Find where the given text appears and provide that cell's center as [x, y] coordinate. 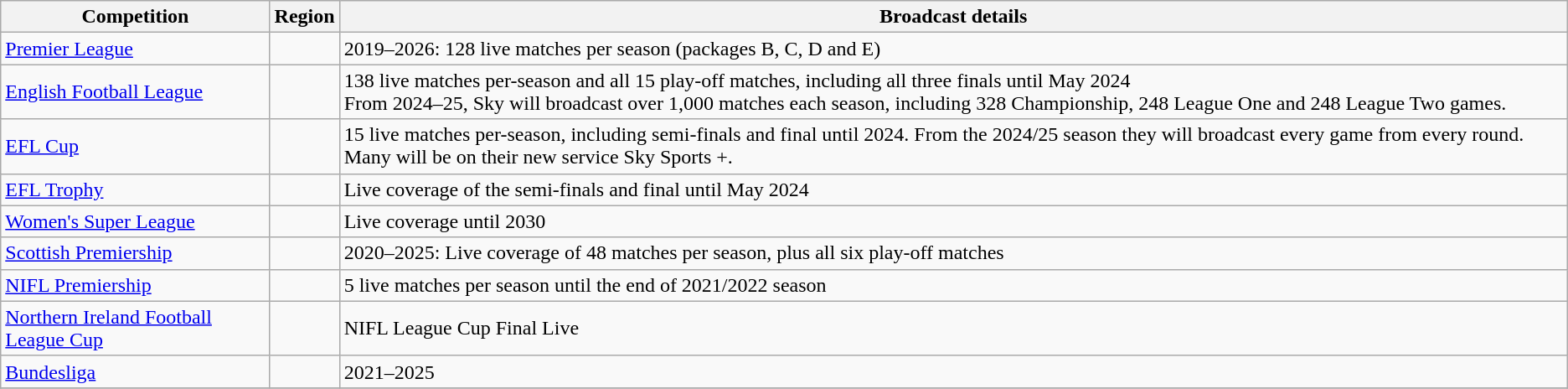
Bundesliga [136, 371]
2019–2026: 128 live matches per season (packages B, C, D and E) [953, 49]
2021–2025 [953, 371]
2020–2025: Live coverage of 48 matches per season, plus all six play-off matches [953, 253]
Scottish Premiership [136, 253]
English Football League [136, 92]
5 live matches per season until the end of 2021/2022 season [953, 285]
EFL Trophy [136, 189]
Region [305, 17]
Broadcast details [953, 17]
Live coverage of the semi-finals and final until May 2024 [953, 189]
Northern Ireland Football League Cup [136, 329]
EFL Cup [136, 146]
Competition [136, 17]
Live coverage until 2030 [953, 221]
NIFL Premiership [136, 285]
NIFL League Cup Final Live [953, 329]
Premier League [136, 49]
Women's Super League [136, 221]
